Determine the (X, Y) coordinate at the center of the cell enclosing the given text.  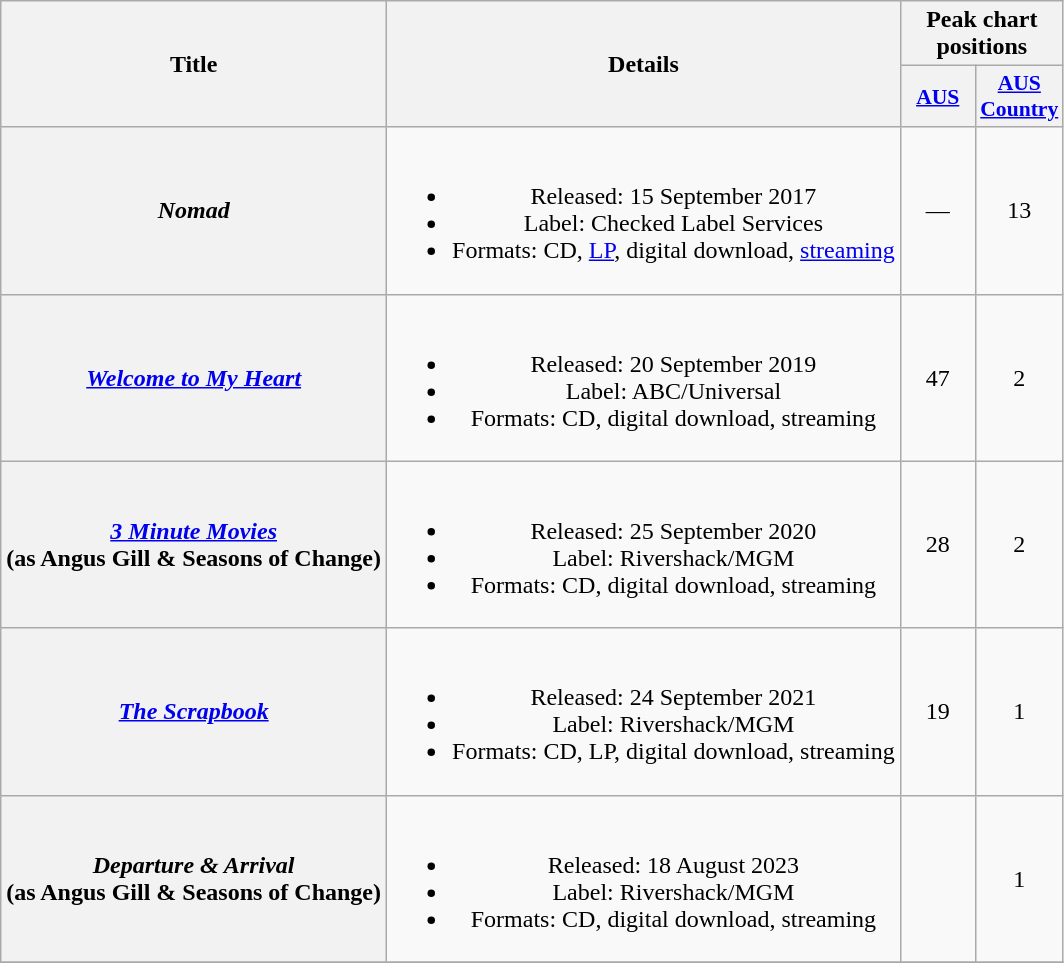
Released: 20 September 2019Label: ABC/UniversalFormats: CD, digital download, streaming (644, 378)
28 (938, 544)
13 (1019, 210)
47 (938, 378)
Departure & Arrival (as Angus Gill & Seasons of Change) (194, 878)
Nomad (194, 210)
Peak chart positions (982, 34)
Released: 25 September 2020Label: Rivershack/MGMFormats: CD, digital download, streaming (644, 544)
Title (194, 64)
Released: 15 September 2017Label: Checked Label ServicesFormats: CD, LP, digital download, streaming (644, 210)
19 (938, 712)
Released: 18 August 2023Label: Rivershack/MGMFormats: CD, digital download, streaming (644, 878)
AUS (938, 96)
3 Minute Movies (as Angus Gill & Seasons of Change) (194, 544)
Details (644, 64)
— (938, 210)
Welcome to My Heart (194, 378)
The Scrapbook (194, 712)
Released: 24 September 2021Label: Rivershack/MGMFormats: CD, LP, digital download, streaming (644, 712)
AUSCountry (1019, 96)
